Determine the [X, Y] coordinate at the center of the cell enclosing the given text.  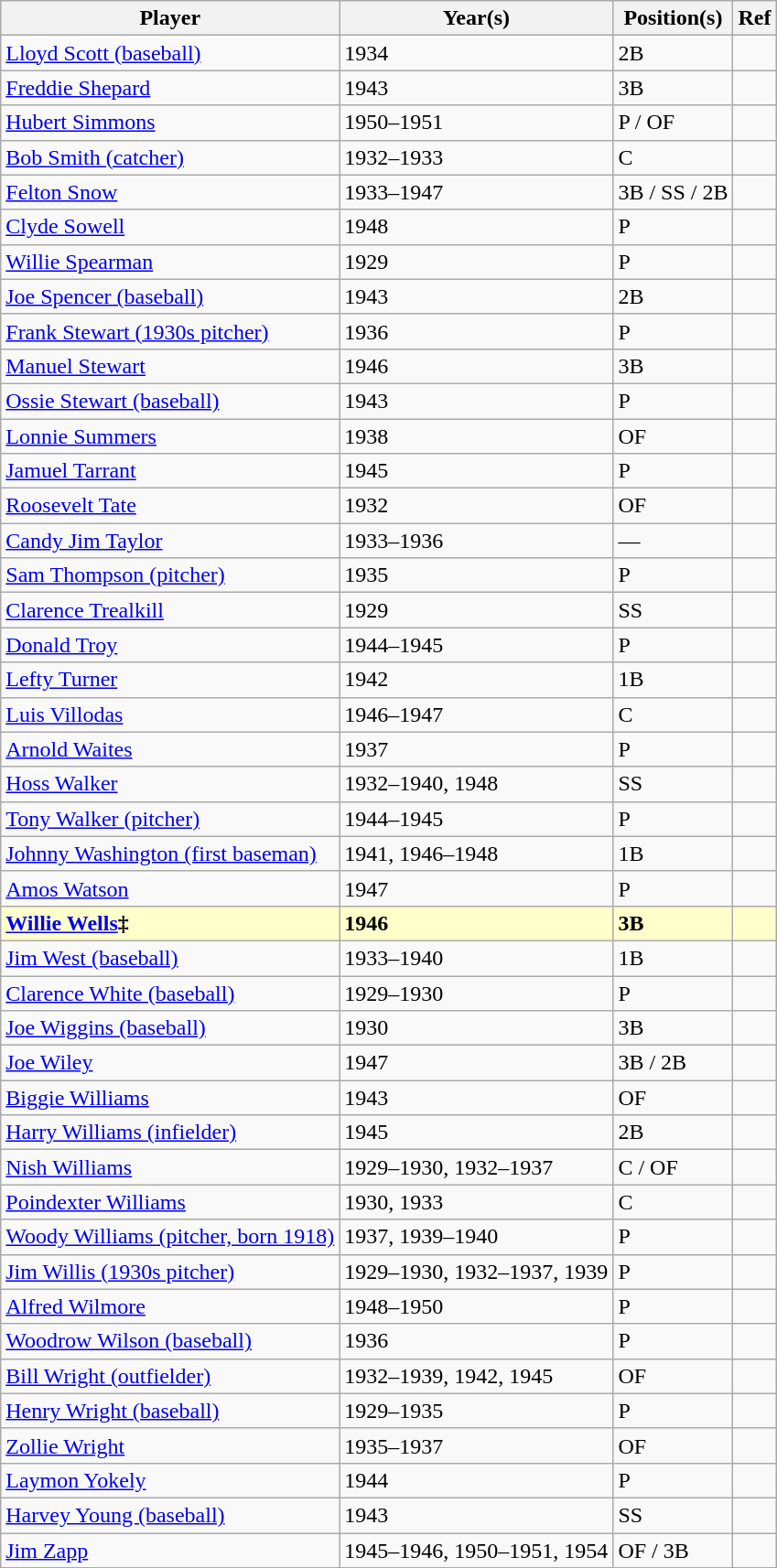
Lefty Turner [170, 680]
Tony Walker (pitcher) [170, 819]
OF / 3B [674, 1551]
Roosevelt Tate [170, 506]
Joe Wiggins (baseball) [170, 1028]
Bob Smith (catcher) [170, 157]
Woodrow Wilson (baseball) [170, 1341]
Johnny Washington (first baseman) [170, 854]
1945–1946, 1950–1951, 1954 [476, 1551]
Felton Snow [170, 192]
1930, 1933 [476, 1202]
Jim West (baseball) [170, 958]
Laymon Yokely [170, 1480]
Jamuel Tarrant [170, 471]
C / OF [674, 1167]
1946–1947 [476, 714]
1950–1951 [476, 123]
Year(s) [476, 18]
1933–1947 [476, 192]
1937 [476, 749]
1929–1930, 1932–1937 [476, 1167]
1944 [476, 1480]
Nish Williams [170, 1167]
Arnold Waites [170, 749]
1942 [476, 680]
1929–1930, 1932–1937, 1939 [476, 1272]
Manuel Stewart [170, 366]
Clyde Sowell [170, 227]
1948 [476, 227]
— [674, 541]
Amos Watson [170, 888]
1933–1940 [476, 958]
Luis Villodas [170, 714]
Joe Wiley [170, 1063]
Henry Wright (baseball) [170, 1411]
Biggie Williams [170, 1098]
P / OF [674, 123]
1941, 1946–1948 [476, 854]
Lonnie Summers [170, 436]
Harry Williams (infielder) [170, 1133]
Joe Spencer (baseball) [170, 296]
Clarence White (baseball) [170, 993]
Harvey Young (baseball) [170, 1515]
1932 [476, 506]
Frank Stewart (1930s pitcher) [170, 331]
1933–1936 [476, 541]
Willie Wells‡ [170, 923]
Donald Troy [170, 645]
1937, 1939–1940 [476, 1237]
Hoss Walker [170, 784]
Jim Willis (1930s pitcher) [170, 1272]
1930 [476, 1028]
1935 [476, 575]
Woody Williams (pitcher, born 1918) [170, 1237]
Poindexter Williams [170, 1202]
Position(s) [674, 18]
Candy Jim Taylor [170, 541]
Jim Zapp [170, 1551]
Zollie Wright [170, 1445]
1932–1933 [476, 157]
1929–1930 [476, 993]
Sam Thompson (pitcher) [170, 575]
Bill Wright (outfielder) [170, 1376]
1932–1940, 1948 [476, 784]
1932–1939, 1942, 1945 [476, 1376]
3B / SS / 2B [674, 192]
Hubert Simmons [170, 123]
Ossie Stewart (baseball) [170, 401]
1938 [476, 436]
3B / 2B [674, 1063]
Willie Spearman [170, 262]
Player [170, 18]
1948–1950 [476, 1306]
Ref [754, 18]
1929–1935 [476, 1411]
Lloyd Scott (baseball) [170, 53]
1934 [476, 53]
Freddie Shepard [170, 88]
1935–1937 [476, 1445]
Alfred Wilmore [170, 1306]
Clarence Trealkill [170, 610]
